Locate the cell with the specified text and output its [X, Y] center coordinate. 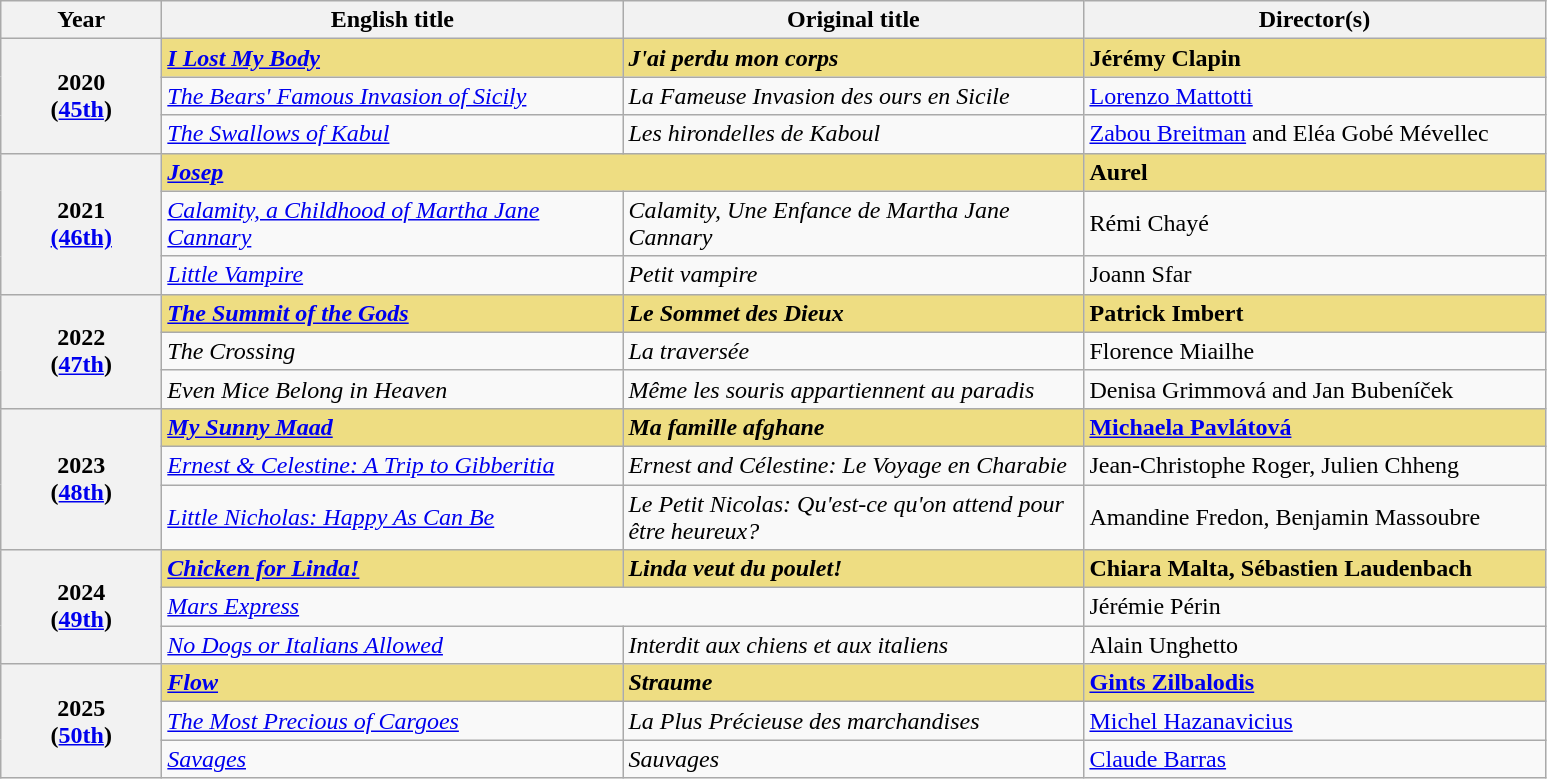
Lorenzo Mattotti [1314, 96]
Claude Barras [1314, 759]
Ernest and Célestine: Le Voyage en Charabie [854, 465]
Petit vampire [854, 275]
Jérémie Périn [1314, 607]
Gints Zilbalodis [1314, 683]
Patrick Imbert [1314, 313]
Alain Unghetto [1314, 645]
Linda veut du poulet! [854, 569]
Michel Hazanavicius [1314, 721]
Michaela Pavlátová [1314, 427]
Little Vampire [392, 275]
Ernest & Celestine: A Trip to Gibberitia [392, 465]
Même les souris appartiennent au paradis [854, 389]
J'ai perdu mon corps [854, 58]
Mars Express [623, 607]
Josep [623, 172]
Le Petit Nicolas: Qu'est-ce qu'on attend pour être heureux? [854, 516]
Rémi Chayé [1314, 224]
Year [82, 20]
Interdit aux chiens et aux italiens [854, 645]
La Fameuse Invasion des ours en Sicile [854, 96]
La Plus Précieuse des marchandises [854, 721]
Jérémy Clapin [1314, 58]
Denisa Grimmová and Jan Bubeníček [1314, 389]
Aurel [1314, 172]
2024(49th) [82, 607]
Zabou Breitman and Eléa Gobé Mévellec [1314, 134]
Ma famille afghane [854, 427]
Chicken for Linda! [392, 569]
Sauvages [854, 759]
English title [392, 20]
Chiara Malta, Sébastien Laudenbach [1314, 569]
Calamity, Une Enfance de Martha Jane Cannary [854, 224]
Even Mice Belong in Heaven [392, 389]
Calamity, a Childhood of Martha Jane Cannary [392, 224]
Le Sommet des Dieux [854, 313]
The Summit of the Gods [392, 313]
Straume [854, 683]
2023(48th) [82, 478]
Les hirondelles de Kaboul [854, 134]
Savages [392, 759]
The Bears' Famous Invasion of Sicily [392, 96]
Flow [392, 683]
No Dogs or Italians Allowed [392, 645]
I Lost My Body [392, 58]
Original title [854, 20]
Director(s) [1314, 20]
2025(50th) [82, 721]
The Crossing [392, 351]
La traversée [854, 351]
The Swallows of Kabul [392, 134]
Little Nicholas: Happy As Can Be [392, 516]
Florence Miailhe [1314, 351]
Joann Sfar [1314, 275]
2021(46th) [82, 224]
My Sunny Maad [392, 427]
2022(47th) [82, 351]
The Most Precious of Cargoes [392, 721]
Jean-Christophe Roger, Julien Chheng [1314, 465]
2020(45th) [82, 96]
Amandine Fredon, Benjamin Massoubre [1314, 516]
